Determine the (x, y) coordinate at the center of the cell enclosing the given text.  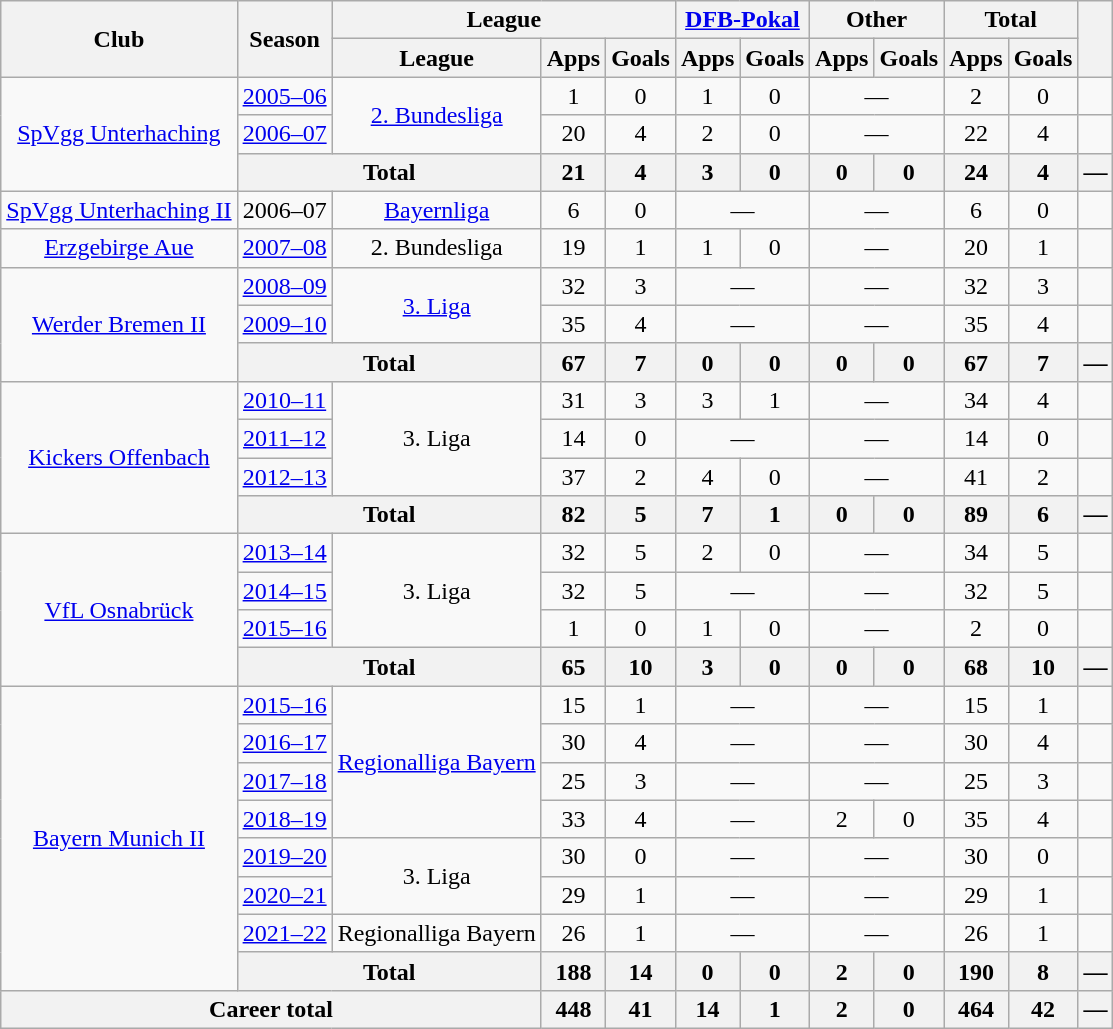
Kickers Offenbach (119, 457)
82 (573, 515)
Bayern Munich II (119, 838)
SpVgg Unterhaching (119, 134)
2008–09 (284, 286)
2021–22 (284, 933)
31 (573, 400)
19 (573, 248)
42 (1043, 1009)
24 (976, 172)
Bayernliga (436, 210)
Werder Bremen II (119, 324)
2017–18 (284, 781)
464 (976, 1009)
DFB-Pokal (742, 20)
2014–15 (284, 591)
8 (1043, 971)
89 (976, 515)
2010–11 (284, 400)
190 (976, 971)
SpVgg Unterhaching II (119, 210)
2011–12 (284, 438)
2009–10 (284, 324)
2005–06 (284, 96)
2020–21 (284, 895)
37 (573, 477)
Erzgebirge Aue (119, 248)
VfL Osnabrück (119, 610)
2016–17 (284, 743)
2013–14 (284, 553)
Season (284, 39)
2018–19 (284, 819)
Club (119, 39)
22 (976, 134)
65 (573, 667)
21 (573, 172)
2012–13 (284, 477)
188 (573, 971)
68 (976, 667)
448 (573, 1009)
Career total (271, 1009)
33 (573, 819)
2019–20 (284, 857)
2007–08 (284, 248)
Other (877, 20)
